Locate the cell with the specified text and output its (X, Y) center coordinate. 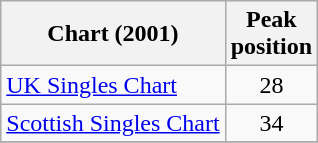
Scottish Singles Chart (113, 123)
UK Singles Chart (113, 85)
Peakposition (271, 34)
28 (271, 85)
Chart (2001) (113, 34)
34 (271, 123)
